Find where the given text appears and provide that cell's center as (X, Y) coordinate. 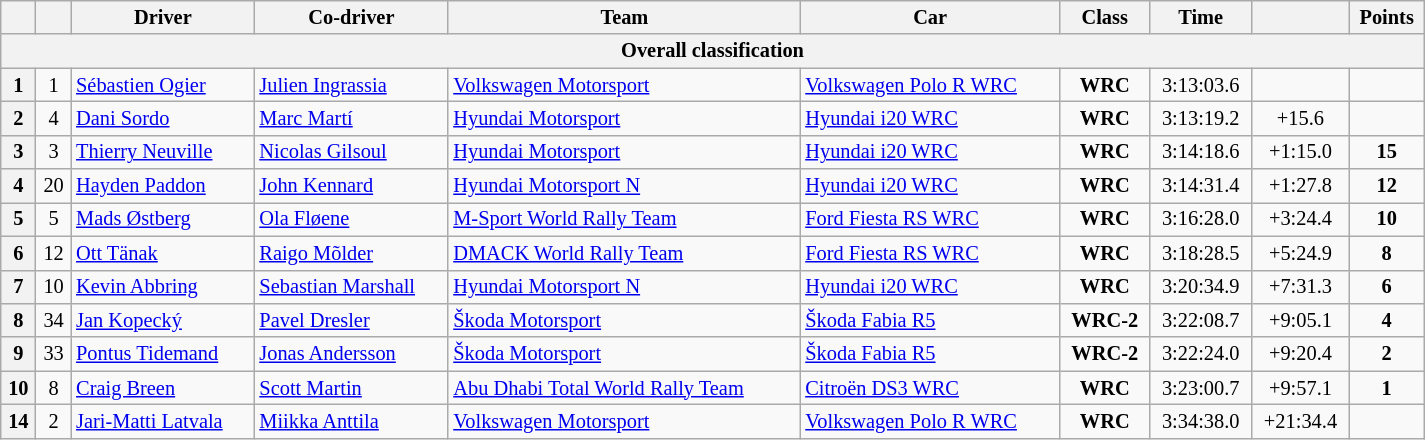
Miikka Anttila (351, 421)
+3:24.4 (1300, 219)
3:34:38.0 (1201, 421)
Sebastian Marshall (351, 287)
Citroën DS3 WRC (930, 388)
Sébastien Ogier (162, 85)
+5:24.9 (1300, 253)
Pontus Tidemand (162, 354)
Time (1201, 17)
+15.6 (1300, 118)
Jari-Matti Latvala (162, 421)
Co-driver (351, 17)
DMACK World Rally Team (624, 253)
Thierry Neuville (162, 152)
+9:20.4 (1300, 354)
Marc Martí (351, 118)
Julien Ingrassia (351, 85)
+1:15.0 (1300, 152)
John Kennard (351, 186)
3:23:00.7 (1201, 388)
+1:27.8 (1300, 186)
33 (54, 354)
3:14:18.6 (1201, 152)
Craig Breen (162, 388)
Scott Martin (351, 388)
15 (1386, 152)
Points (1386, 17)
M-Sport World Rally Team (624, 219)
9 (18, 354)
Kevin Abbring (162, 287)
+21:34.4 (1300, 421)
3:13:03.6 (1201, 85)
Jan Kopecký (162, 320)
Dani Sordo (162, 118)
Ola Fløene (351, 219)
+7:31.3 (1300, 287)
Nicolas Gilsoul (351, 152)
Raigo Mõlder (351, 253)
Abu Dhabi Total World Rally Team (624, 388)
Ott Tänak (162, 253)
Team (624, 17)
Pavel Dresler (351, 320)
+9:05.1 (1300, 320)
3:22:08.7 (1201, 320)
Jonas Andersson (351, 354)
3:13:19.2 (1201, 118)
20 (54, 186)
3:22:24.0 (1201, 354)
Driver (162, 17)
Overall classification (713, 51)
3:20:34.9 (1201, 287)
3:18:28.5 (1201, 253)
Hayden Paddon (162, 186)
Mads Østberg (162, 219)
7 (18, 287)
34 (54, 320)
Class (1105, 17)
3:16:28.0 (1201, 219)
14 (18, 421)
Car (930, 17)
3:14:31.4 (1201, 186)
+9:57.1 (1300, 388)
